Output the (X, Y) coordinate of the center of the cell containing the given text.  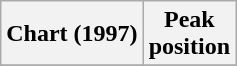
Chart (1997) (72, 34)
Peakposition (189, 34)
